Return the (X, Y) coordinate for the center point of the cell that contains the specified text.  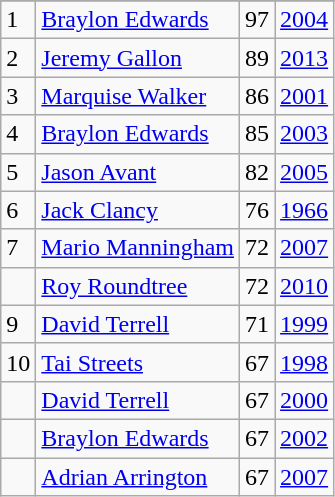
2004 (304, 20)
1966 (304, 210)
6 (18, 210)
9 (18, 324)
86 (258, 96)
2 (18, 58)
71 (258, 324)
Tai Streets (138, 362)
Roy Roundtree (138, 286)
1 (18, 20)
3 (18, 96)
Jeremy Gallon (138, 58)
2010 (304, 286)
82 (258, 172)
Jack Clancy (138, 210)
4 (18, 134)
89 (258, 58)
2001 (304, 96)
2003 (304, 134)
10 (18, 362)
2013 (304, 58)
2005 (304, 172)
Mario Manningham (138, 248)
5 (18, 172)
2002 (304, 438)
1998 (304, 362)
85 (258, 134)
Adrian Arrington (138, 477)
1999 (304, 324)
97 (258, 20)
2000 (304, 400)
Jason Avant (138, 172)
Marquise Walker (138, 96)
76 (258, 210)
7 (18, 248)
